Extract the [x, y] coordinate from the center of the cell holding the provided text.  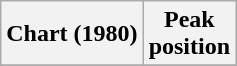
Peakposition [189, 34]
Chart (1980) [72, 34]
